Determine the [x, y] coordinate at the center of the cell enclosing the given text.  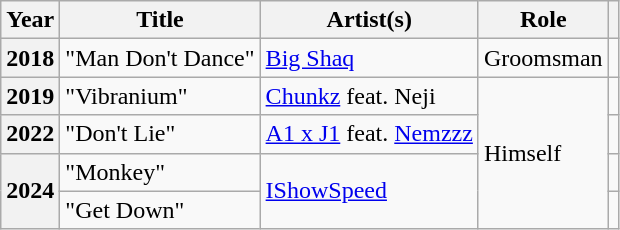
"Don't Lie" [160, 134]
Artist(s) [369, 20]
"Get Down" [160, 210]
Groomsman [543, 58]
IShowSpeed [369, 191]
"Monkey" [160, 172]
2018 [30, 58]
2024 [30, 191]
2019 [30, 96]
Title [160, 20]
"Man Don't Dance" [160, 58]
2022 [30, 134]
Big Shaq [369, 58]
A1 x J1 feat. Nemzzz [369, 134]
Himself [543, 153]
Year [30, 20]
"Vibranium" [160, 96]
Role [543, 20]
Chunkz feat. Neji [369, 96]
